Identify which cell holds the provided text, then report its (X, Y) central coordinate. 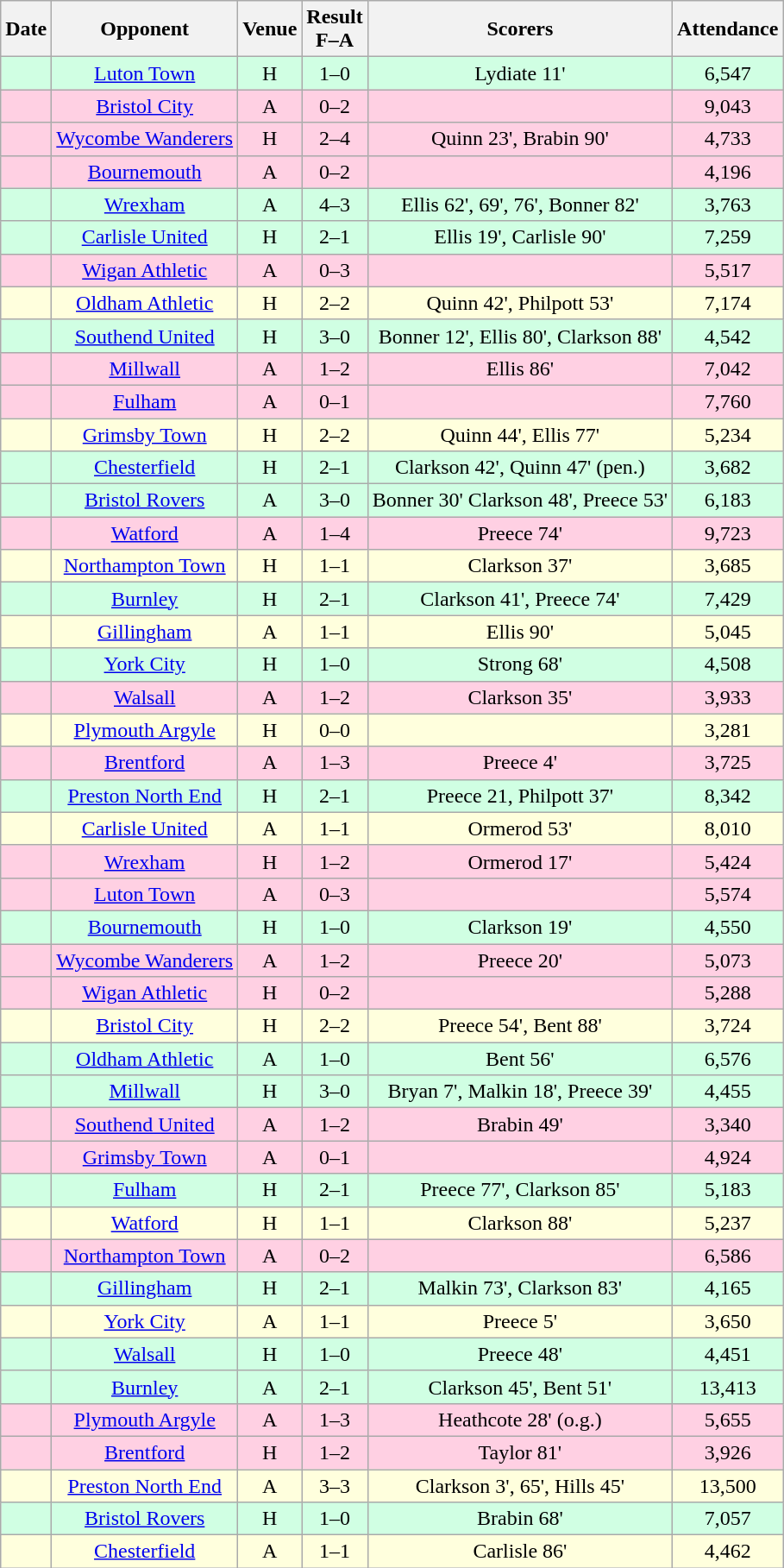
Ellis 19', Carlisle 90' (519, 237)
Lydiate 11' (519, 73)
13,500 (728, 1485)
6,547 (728, 73)
Opponent (145, 29)
Scorers (519, 29)
Clarkson 35' (519, 697)
Preece 20' (519, 960)
7,259 (728, 237)
4,733 (728, 139)
Clarkson 41', Preece 74' (519, 599)
3,682 (728, 468)
3,724 (728, 1026)
Preece 77', Clarkson 85' (519, 1190)
Clarkson 3', 65', Hills 45' (519, 1485)
3,933 (728, 697)
6,183 (728, 501)
Carlisle 86' (519, 1552)
8,342 (728, 796)
4,196 (728, 172)
Quinn 44', Ellis 77' (519, 434)
7,042 (728, 368)
5,574 (728, 894)
0–0 (335, 730)
5,288 (728, 993)
5,237 (728, 1223)
Bonner 12', Ellis 80', Clarkson 88' (519, 336)
3,763 (728, 205)
Ellis 90' (519, 632)
3–3 (335, 1485)
Malkin 73', Clarkson 83' (519, 1288)
Heathcote 28' (o.g.) (519, 1420)
Preece 4' (519, 763)
Brabin 68' (519, 1519)
5,517 (728, 270)
5,234 (728, 434)
Strong 68' (519, 664)
5,655 (728, 1420)
Quinn 23', Brabin 90' (519, 139)
Preece 21, Philpott 37' (519, 796)
5,073 (728, 960)
5,183 (728, 1190)
Taylor 81' (519, 1452)
Clarkson 88' (519, 1223)
Ellis 62', 69', 76', Bonner 82' (519, 205)
Preece 74' (519, 533)
2–4 (335, 139)
Clarkson 42', Quinn 47' (pen.) (519, 468)
4,451 (728, 1354)
4,462 (728, 1552)
4–3 (335, 205)
Clarkson 19' (519, 927)
Bent 56' (519, 1059)
4,508 (728, 664)
Preece 5' (519, 1321)
Attendance (728, 29)
7,057 (728, 1519)
Ormerod 17' (519, 861)
Ellis 86' (519, 368)
Preece 48' (519, 1354)
1–4 (335, 533)
4,924 (728, 1157)
7,429 (728, 599)
9,723 (728, 533)
3,650 (728, 1321)
Date (26, 29)
Preece 54', Bent 88' (519, 1026)
Bonner 30' Clarkson 48', Preece 53' (519, 501)
6,586 (728, 1256)
Clarkson 45', Bent 51' (519, 1387)
4,550 (728, 927)
Clarkson 37' (519, 566)
3,685 (728, 566)
5,424 (728, 861)
7,760 (728, 401)
Ormerod 53' (519, 828)
8,010 (728, 828)
4,165 (728, 1288)
3,926 (728, 1452)
Bryan 7', Malkin 18', Preece 39' (519, 1092)
3,340 (728, 1124)
3,725 (728, 763)
Brabin 49' (519, 1124)
7,174 (728, 303)
Quinn 42', Philpott 53' (519, 303)
13,413 (728, 1387)
4,455 (728, 1092)
6,576 (728, 1059)
5,045 (728, 632)
3,281 (728, 730)
ResultF–A (335, 29)
Venue (270, 29)
4,542 (728, 336)
9,043 (728, 106)
